Search for the cell housing the specified text and yield its (x, y) center coordinate. 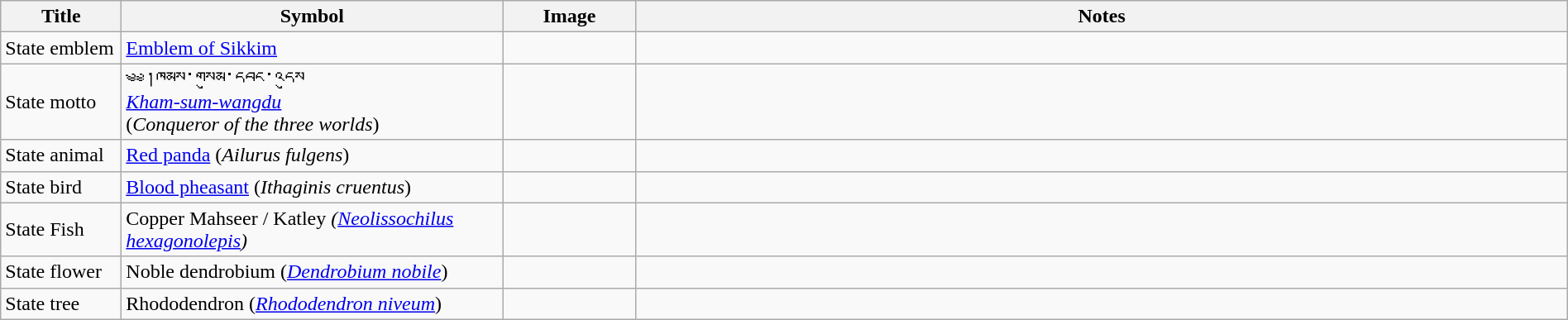
Noble dendrobium (Dendrobium nobile) (313, 272)
Copper Mahseer / Katley (Neolissochilus hexagonolepis) (313, 230)
State motto (61, 102)
Title (61, 17)
State bird (61, 187)
༄༅།ཁམས་གསུམ་དབང་འདུས Kham-sum-wangdu (Conqueror of the three worlds) (313, 102)
State flower (61, 272)
Image (569, 17)
Emblem of Sikkim (313, 48)
Symbol (313, 17)
State emblem (61, 48)
State Fish (61, 230)
Red panda (Ailurus fulgens) (313, 155)
Notes (1102, 17)
Rhododendron (Rhododendron niveum) (313, 303)
State tree (61, 303)
State animal (61, 155)
Blood pheasant (Ithaginis cruentus) (313, 187)
